Pinpoint the cell where the given text exists, returning its [X, Y] midpoint coordinate. 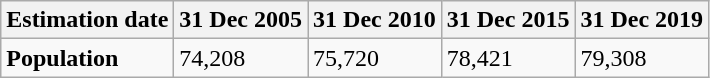
31 Dec 2019 [642, 20]
79,308 [642, 58]
31 Dec 2005 [241, 20]
75,720 [375, 58]
31 Dec 2010 [375, 20]
74,208 [241, 58]
78,421 [508, 58]
Estimation date [88, 20]
31 Dec 2015 [508, 20]
Population [88, 58]
